For the text-containing cell, return its midpoint in [X, Y] coordinate format. 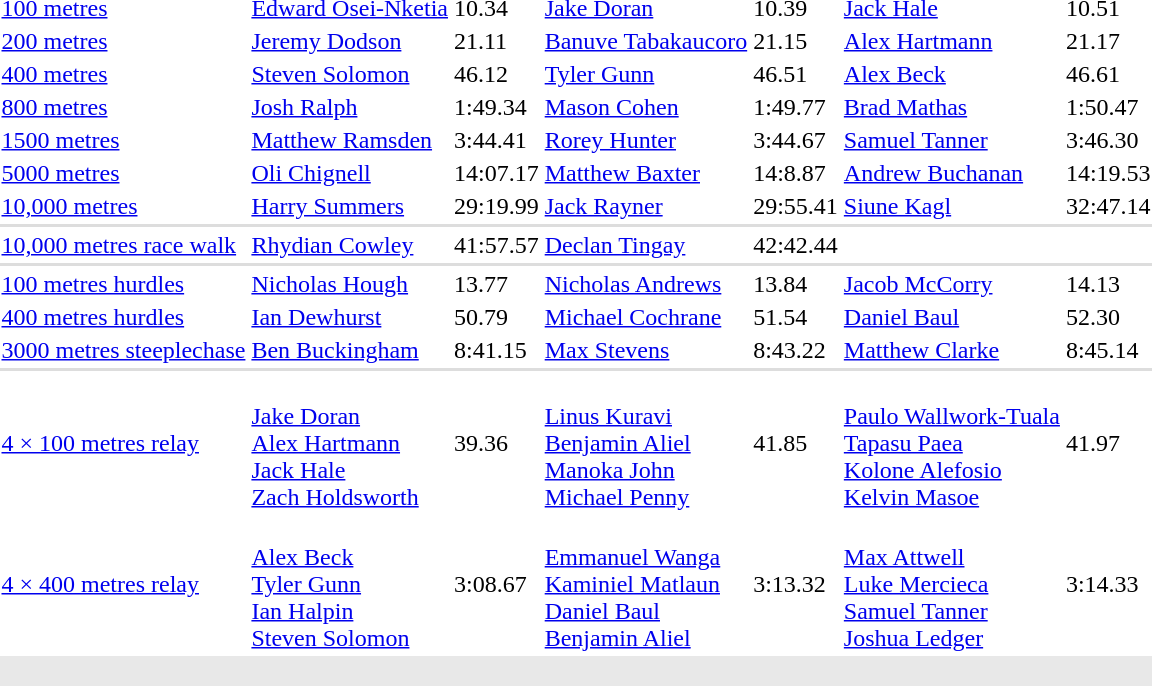
Oli Chignell [350, 173]
3:44.67 [796, 140]
Matthew Clarke [952, 350]
14.13 [1108, 284]
4 × 400 metres relay [124, 584]
Tyler Gunn [646, 74]
21.17 [1108, 41]
200 metres [124, 41]
8:41.15 [497, 350]
42:42.44 [796, 245]
41.97 [1108, 443]
Nicholas Hough [350, 284]
Rhydian Cowley [350, 245]
Samuel Tanner [952, 140]
Matthew Baxter [646, 173]
Jake DoranAlex HartmannJack HaleZach Holdsworth [350, 443]
Alex BeckTyler GunnIan HalpinSteven Solomon [350, 584]
46.61 [1108, 74]
21.15 [796, 41]
10,000 metres [124, 206]
1500 metres [124, 140]
Harry Summers [350, 206]
Steven Solomon [350, 74]
14:19.53 [1108, 173]
3:13.32 [796, 584]
8:43.22 [796, 350]
Nicholas Andrews [646, 284]
1:49.34 [497, 107]
Matthew Ramsden [350, 140]
39.36 [497, 443]
400 metres [124, 74]
Max AttwellLuke MerciecaSamuel TannerJoshua Ledger [952, 584]
Jacob McCorry [952, 284]
46.51 [796, 74]
Jack Rayner [646, 206]
100 metres hurdles [124, 284]
Rorey Hunter [646, 140]
Alex Hartmann [952, 41]
Mason Cohen [646, 107]
3:44.41 [497, 140]
14:07.17 [497, 173]
3:08.67 [497, 584]
1:50.47 [1108, 107]
Michael Cochrane [646, 317]
51.54 [796, 317]
21.11 [497, 41]
800 metres [124, 107]
Josh Ralph [350, 107]
41.85 [796, 443]
13.77 [497, 284]
Siune Kagl [952, 206]
8:45.14 [1108, 350]
Banuve Tabakaucoro [646, 41]
3000 metres steeplechase [124, 350]
41:57.57 [497, 245]
50.79 [497, 317]
Jeremy Dodson [350, 41]
Andrew Buchanan [952, 173]
14:8.87 [796, 173]
Paulo Wallwork-TualaTapasu PaeaKolone AlefosioKelvin Masoe [952, 443]
Ian Dewhurst [350, 317]
29:19.99 [497, 206]
Linus KuraviBenjamin AlielManoka JohnMichael Penny [646, 443]
32:47.14 [1108, 206]
46.12 [497, 74]
Alex Beck [952, 74]
Declan Tingay [646, 245]
1:49.77 [796, 107]
3:46.30 [1108, 140]
29:55.41 [796, 206]
Emmanuel WangaKaminiel MatlaunDaniel BaulBenjamin Aliel [646, 584]
Max Stevens [646, 350]
10,000 metres race walk [124, 245]
4 × 100 metres relay [124, 443]
400 metres hurdles [124, 317]
Ben Buckingham [350, 350]
3:14.33 [1108, 584]
52.30 [1108, 317]
5000 metres [124, 173]
Brad Mathas [952, 107]
13.84 [796, 284]
Daniel Baul [952, 317]
